Extract the (X, Y) coordinate from the center of the cell holding the provided text.  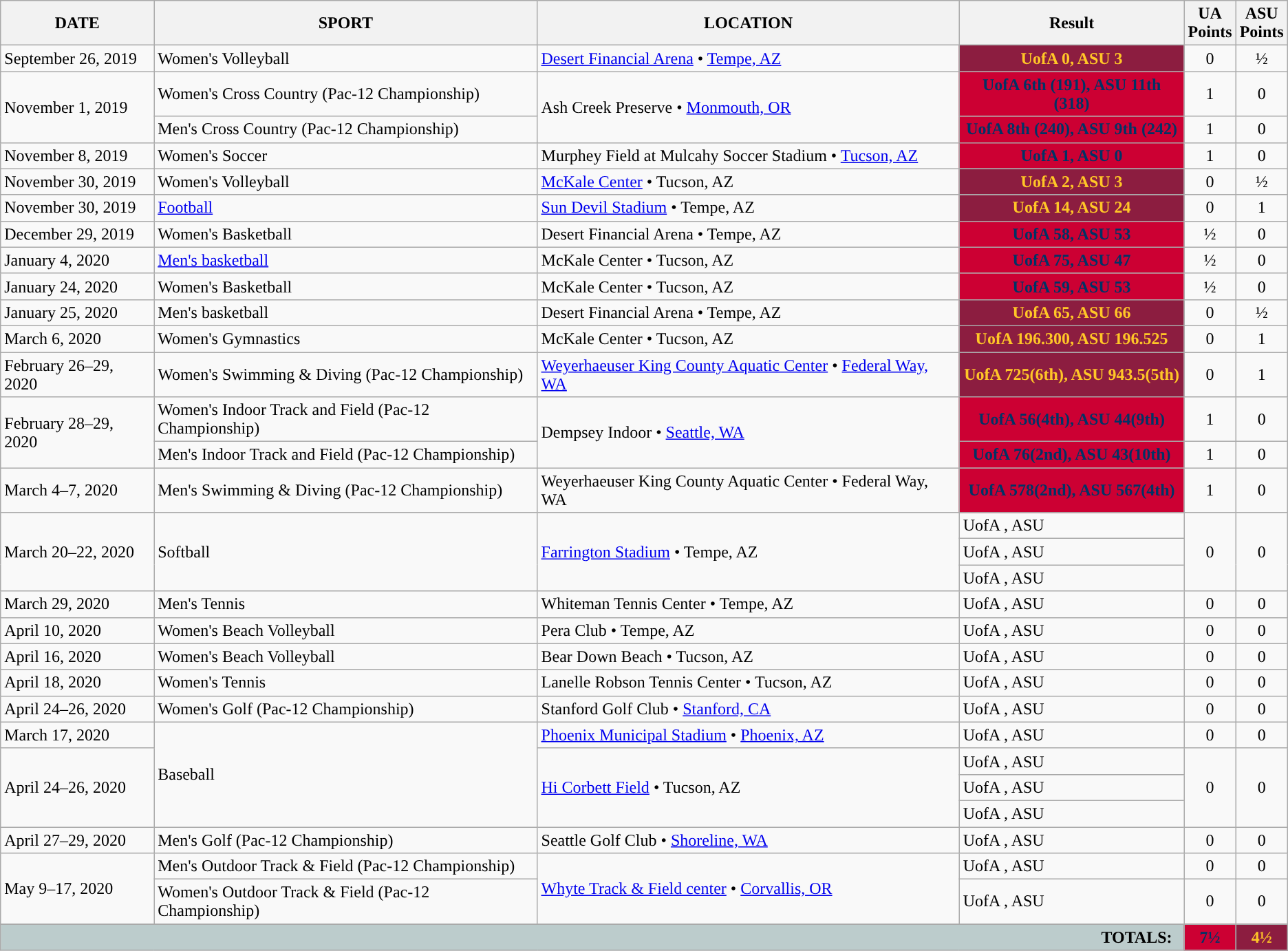
Men's Cross Country (Pac-12 Championship) (345, 129)
UAPoints (1210, 23)
UofA 196.300, ASU 196.525 (1072, 339)
UofA 58, ASU 53 (1072, 234)
April 16, 2020 (77, 656)
January 4, 2020 (77, 260)
Pera Club • Tempe, AZ (749, 630)
Lanelle Robson Tennis Center • Tucson, AZ (749, 683)
Women's Cross Country (Pac-12 Championship) (345, 94)
April 27–29, 2020 (77, 840)
March 4–7, 2020 (77, 490)
April 18, 2020 (77, 683)
Sun Devil Stadium • Tempe, AZ (749, 208)
UofA 75, ASU 47 (1072, 260)
ASUPoints (1262, 23)
Women's Golf (Pac-12 Championship) (345, 709)
UofA 76(2nd), ASU 43(10th) (1072, 455)
Men's Indoor Track and Field (Pac-12 Championship) (345, 455)
Phoenix Municipal Stadium • Phoenix, AZ (749, 735)
Whyte Track & Field center • Corvallis, OR (749, 889)
Women's Indoor Track and Field (Pac-12 Championship) (345, 420)
UofA 59, ASU 53 (1072, 286)
UofA 6th (191), ASU 11th (318) (1072, 94)
4½ (1262, 937)
January 24, 2020 (77, 286)
Women's Swimming & Diving (Pac-12 Championship) (345, 374)
December 29, 2019 (77, 234)
Whiteman Tennis Center • Tempe, AZ (749, 604)
UofA 0, ASU 3 (1072, 58)
Result (1072, 23)
January 25, 2020 (77, 312)
7½ (1210, 937)
Men's Golf (Pac-12 Championship) (345, 840)
Ash Creek Preserve • Monmouth, OR (749, 107)
UofA 56(4th), ASU 44(9th) (1072, 420)
November 8, 2019 (77, 156)
May 9–17, 2020 (77, 889)
UofA 2, ASU 3 (1072, 182)
TOTALS: (592, 937)
UofA 8th (240), ASU 9th (242) (1072, 129)
Seattle Golf Club • Shoreline, WA (749, 840)
February 26–29, 2020 (77, 374)
UofA 578(2nd), ASU 567(4th) (1072, 490)
Bear Down Beach • Tucson, AZ (749, 656)
Football (345, 208)
UofA 725(6th), ASU 943.5(5th) (1072, 374)
March 29, 2020 (77, 604)
UofA 65, ASU 66 (1072, 312)
SPORT (345, 23)
LOCATION (749, 23)
Baseball (345, 774)
March 17, 2020 (77, 735)
Men's Swimming & Diving (Pac-12 Championship) (345, 490)
Stanford Golf Club • Stanford, CA (749, 709)
March 6, 2020 (77, 339)
February 28–29, 2020 (77, 432)
Hi Corbett Field • Tucson, AZ (749, 787)
November 1, 2019 (77, 107)
September 26, 2019 (77, 58)
Farrington Stadium • Tempe, AZ (749, 552)
March 20–22, 2020 (77, 552)
Murphey Field at Mulcahy Soccer Stadium • Tucson, AZ (749, 156)
UofA 14, ASU 24 (1072, 208)
Men's Tennis (345, 604)
April 10, 2020 (77, 630)
Softball (345, 552)
Women's Tennis (345, 683)
Women's Outdoor Track & Field (Pac-12 Championship) (345, 901)
UofA 1, ASU 0 (1072, 156)
Women's Soccer (345, 156)
Women's Gymnastics (345, 339)
Men's Outdoor Track & Field (Pac-12 Championship) (345, 866)
DATE (77, 23)
Dempsey Indoor • Seattle, WA (749, 432)
